Identify which cell holds the provided text, then report its (X, Y) central coordinate. 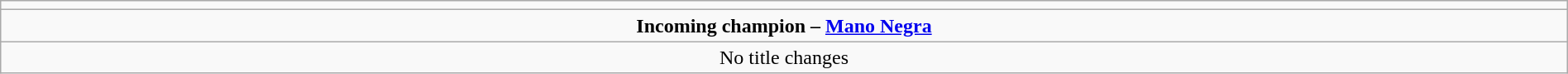
No title changes (784, 57)
Incoming champion – Mano Negra (784, 26)
